Detect which cell encompasses the target text, then output its [X, Y] center coordinate. 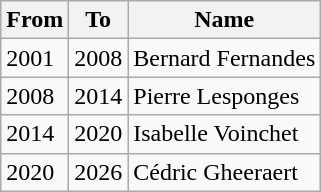
Cédric Gheeraert [224, 172]
2001 [35, 58]
From [35, 20]
To [98, 20]
Pierre Lesponges [224, 96]
Name [224, 20]
2026 [98, 172]
Bernard Fernandes [224, 58]
Isabelle Voinchet [224, 134]
